Output the [X, Y] coordinate of the center of the cell containing the given text.  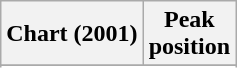
Peakposition [189, 34]
Chart (2001) [72, 34]
